Locate the cell with the specified text and output its [x, y] center coordinate. 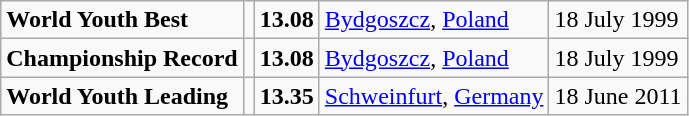
Schweinfurt, Germany [434, 96]
Championship Record [122, 58]
World Youth Best [122, 20]
World Youth Leading [122, 96]
18 June 2011 [618, 96]
13.35 [286, 96]
